Determine the (x, y) coordinate at the center of the cell enclosing the given text.  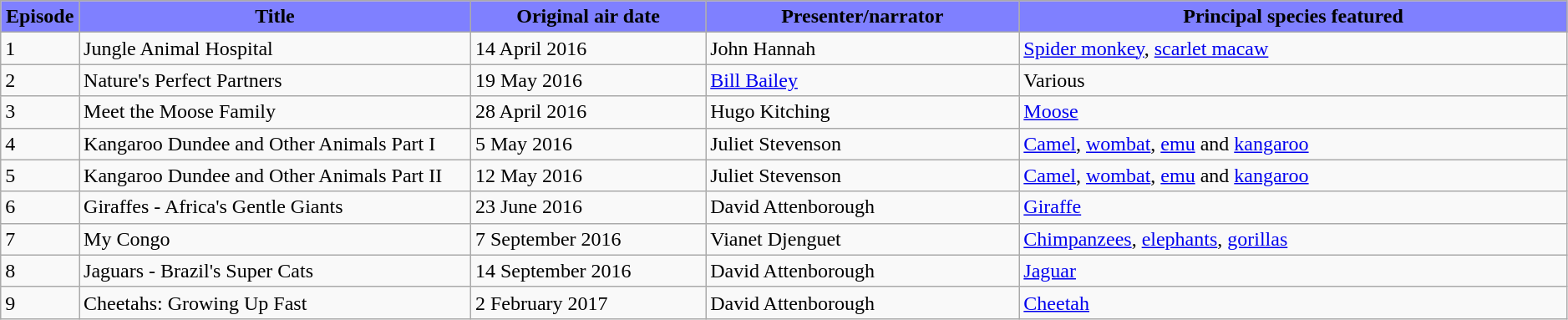
Cheetah (1293, 302)
5 (40, 175)
My Congo (276, 239)
Jaguar (1293, 271)
4 (40, 144)
Hugo Kitching (862, 112)
7 (40, 239)
Title (276, 17)
Bill Bailey (862, 80)
28 April 2016 (588, 112)
3 (40, 112)
Presenter/narrator (862, 17)
6 (40, 207)
7 September 2016 (588, 239)
Original air date (588, 17)
Nature's Perfect Partners (276, 80)
8 (40, 271)
2 February 2017 (588, 302)
2 (40, 80)
Moose (1293, 112)
Cheetahs: Growing Up Fast (276, 302)
14 April 2016 (588, 48)
19 May 2016 (588, 80)
1 (40, 48)
Meet the Moose Family (276, 112)
Jungle Animal Hospital (276, 48)
Principal species featured (1293, 17)
12 May 2016 (588, 175)
Giraffes - Africa's Gentle Giants (276, 207)
John Hannah (862, 48)
9 (40, 302)
Jaguars - Brazil's Super Cats (276, 271)
23 June 2016 (588, 207)
Episode (40, 17)
Spider monkey, scarlet macaw (1293, 48)
Vianet Djenguet (862, 239)
Giraffe (1293, 207)
5 May 2016 (588, 144)
Kangaroo Dundee and Other Animals Part I (276, 144)
14 September 2016 (588, 271)
Kangaroo Dundee and Other Animals Part II (276, 175)
Chimpanzees, elephants, gorillas (1293, 239)
Various (1293, 80)
